From the cell containing the given text, extract its center point as [x, y] coordinate. 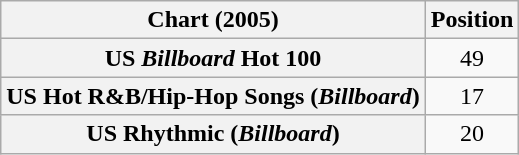
17 [472, 96]
Position [472, 20]
Chart (2005) [213, 20]
US Rhythmic (Billboard) [213, 134]
US Billboard Hot 100 [213, 58]
US Hot R&B/Hip-Hop Songs (Billboard) [213, 96]
20 [472, 134]
49 [472, 58]
